Scan for the cell matching the given text and deliver its [X, Y] coordinate at center. 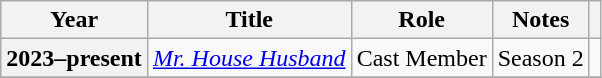
Notes [540, 20]
Cast Member [422, 58]
Season 2 [540, 58]
Mr. House Husband [249, 58]
Year [74, 20]
Role [422, 20]
2023–present [74, 58]
Title [249, 20]
